Detect which cell encompasses the target text, then output its [X, Y] center coordinate. 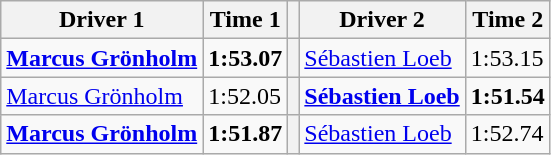
Time 1 [246, 20]
1:52.74 [508, 134]
Time 2 [508, 20]
1:51.87 [246, 134]
1:53.07 [246, 58]
1:51.54 [508, 96]
Driver 2 [382, 20]
Driver 1 [102, 20]
1:52.05 [246, 96]
1:53.15 [508, 58]
